Return [x, y] of the center of cell containing provided text 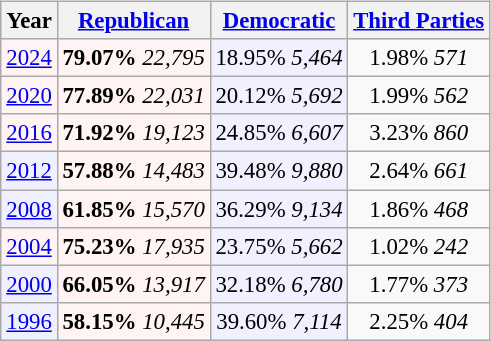
2000 [29, 284]
32.18% 6,780 [279, 284]
24.85% 6,607 [279, 133]
1.99% 562 [419, 96]
71.92% 19,123 [134, 133]
20.12% 5,692 [279, 96]
1.98% 571 [419, 58]
1.02% 242 [419, 246]
77.89% 22,031 [134, 96]
75.23% 17,935 [134, 246]
2012 [29, 171]
2004 [29, 246]
57.88% 14,483 [134, 171]
1996 [29, 321]
3.23% 860 [419, 133]
58.15% 10,445 [134, 321]
2008 [29, 209]
2020 [29, 96]
23.75% 5,662 [279, 246]
39.60% 7,114 [279, 321]
18.95% 5,464 [279, 58]
2016 [29, 133]
2024 [29, 58]
36.29% 9,134 [279, 209]
39.48% 9,880 [279, 171]
Year [29, 21]
Third Parties [419, 21]
2.25% 404 [419, 321]
1.77% 373 [419, 284]
61.85% 15,570 [134, 209]
1.86% 468 [419, 209]
66.05% 13,917 [134, 284]
Democratic [279, 21]
2.64% 661 [419, 171]
79.07% 22,795 [134, 58]
Republican [134, 21]
